Pinpoint the cell where the given text exists, returning its (x, y) midpoint coordinate. 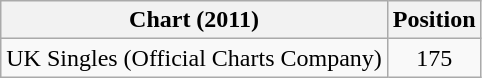
UK Singles (Official Charts Company) (194, 58)
Chart (2011) (194, 20)
175 (434, 58)
Position (434, 20)
